For the text-containing cell, return its midpoint in [X, Y] coordinate format. 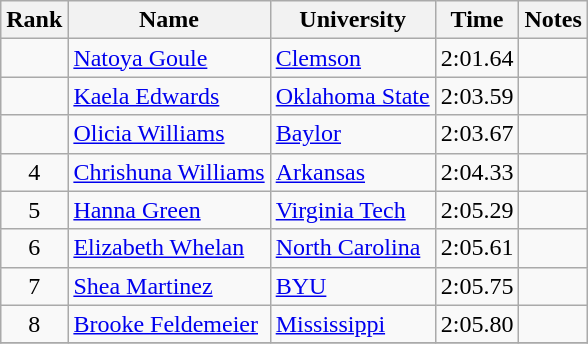
7 [34, 286]
Clemson [352, 58]
Shea Martinez [169, 286]
2:04.33 [477, 172]
Chrishuna Williams [169, 172]
Elizabeth Whelan [169, 248]
BYU [352, 286]
Time [477, 20]
4 [34, 172]
6 [34, 248]
Mississippi [352, 324]
Hanna Green [169, 210]
2:03.59 [477, 96]
2:05.61 [477, 248]
Rank [34, 20]
2:01.64 [477, 58]
Kaela Edwards [169, 96]
Baylor [352, 134]
University [352, 20]
Virginia Tech [352, 210]
North Carolina [352, 248]
2:05.75 [477, 286]
2:03.67 [477, 134]
Olicia Williams [169, 134]
Arkansas [352, 172]
2:05.80 [477, 324]
5 [34, 210]
2:05.29 [477, 210]
8 [34, 324]
Notes [553, 20]
Name [169, 20]
Natoya Goule [169, 58]
Oklahoma State [352, 96]
Brooke Feldemeier [169, 324]
